From the cell containing the given text, extract its center point as (X, Y) coordinate. 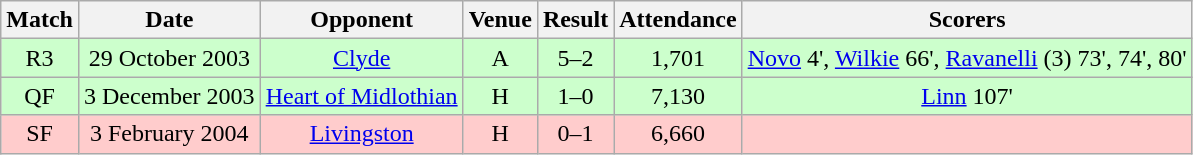
Venue (500, 20)
SF (40, 134)
Attendance (678, 20)
Match (40, 20)
Linn 107' (967, 96)
Novo 4', Wilkie 66', Ravanelli (3) 73', 74', 80' (967, 58)
3 February 2004 (169, 134)
Livingston (362, 134)
Opponent (362, 20)
R3 (40, 58)
Clyde (362, 58)
29 October 2003 (169, 58)
6,660 (678, 134)
3 December 2003 (169, 96)
1,701 (678, 58)
Date (169, 20)
7,130 (678, 96)
A (500, 58)
Scorers (967, 20)
1–0 (575, 96)
0–1 (575, 134)
Result (575, 20)
5–2 (575, 58)
Heart of Midlothian (362, 96)
QF (40, 96)
